Provide the [X, Y] coordinate of the cell's center where the given text is located.  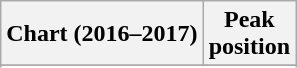
Chart (2016–2017) [102, 34]
Peakposition [249, 34]
